Pinpoint the cell where the given text exists, returning its (X, Y) midpoint coordinate. 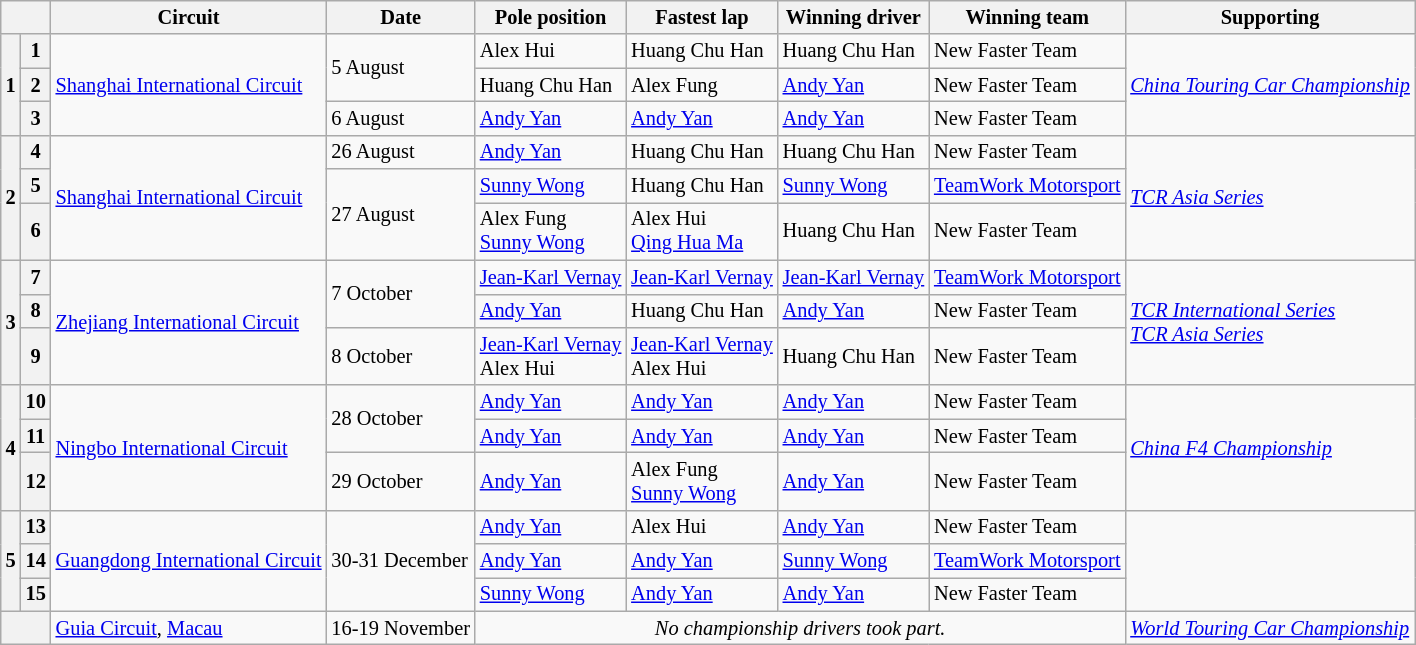
Pole position (550, 17)
15 (36, 594)
13 (36, 527)
No championship drivers took part. (800, 628)
9 (36, 356)
6 August (400, 118)
10 (36, 402)
Date (400, 17)
TCR International SeriesTCR Asia Series (1270, 322)
8 October (400, 356)
11 (36, 436)
World Touring Car Championship (1270, 628)
Winning driver (854, 17)
TCR Asia Series (1270, 198)
China Touring Car Championship (1270, 84)
Zhejiang International Circuit (189, 322)
Winning team (1027, 17)
30-31 December (400, 560)
26 August (400, 152)
28 October (400, 418)
14 (36, 561)
27 August (400, 214)
Supporting (1270, 17)
Alex Fung (702, 85)
7 October (400, 294)
Guia Circuit, Macau (189, 628)
7 (36, 277)
6 (36, 231)
16-19 November (400, 628)
12 (36, 481)
Circuit (189, 17)
8 (36, 311)
5 August (400, 68)
Ningbo International Circuit (189, 448)
29 October (400, 481)
Alex Hui Qing Hua Ma (702, 231)
Guangdong International Circuit (189, 560)
Fastest lap (702, 17)
China F4 Championship (1270, 448)
